Identify which cell holds the provided text, then report its (X, Y) central coordinate. 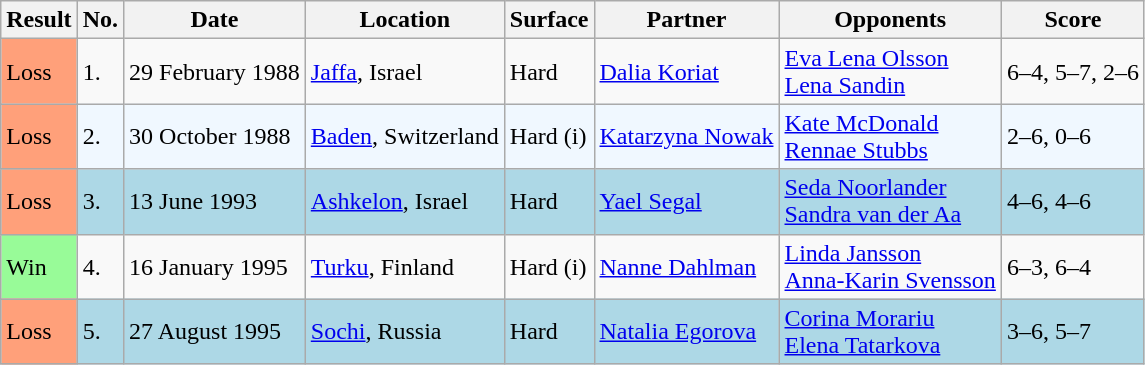
Surface (549, 20)
Dalia Koriat (686, 72)
Seda Noorlander Sandra van der Aa (890, 202)
6–3, 6–4 (1072, 266)
Sochi, Russia (404, 332)
27 August 1995 (215, 332)
Nanne Dahlman (686, 266)
29 February 1988 (215, 72)
Win (39, 266)
4. (100, 266)
3–6, 5–7 (1072, 332)
Corina Morariu Elena Tatarkova (890, 332)
Opponents (890, 20)
4–6, 4–6 (1072, 202)
Result (39, 20)
3. (100, 202)
Baden, Switzerland (404, 136)
Linda Jansson Anna-Karin Svensson (890, 266)
16 January 1995 (215, 266)
Natalia Egorova (686, 332)
Score (1072, 20)
Kate McDonald Rennae Stubbs (890, 136)
Jaffa, Israel (404, 72)
Date (215, 20)
2–6, 0–6 (1072, 136)
Ashkelon, Israel (404, 202)
5. (100, 332)
No. (100, 20)
Eva Lena Olsson Lena Sandin (890, 72)
30 October 1988 (215, 136)
13 June 1993 (215, 202)
2. (100, 136)
6–4, 5–7, 2–6 (1072, 72)
Partner (686, 20)
Turku, Finland (404, 266)
1. (100, 72)
Location (404, 20)
Yael Segal (686, 202)
Katarzyna Nowak (686, 136)
